Scan for the cell matching the given text and deliver its (X, Y) coordinate at center. 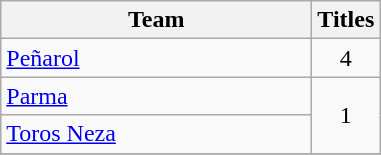
1 (346, 115)
Toros Neza (156, 134)
Parma (156, 96)
Peñarol (156, 58)
4 (346, 58)
Team (156, 20)
Titles (346, 20)
